Find where the given text appears and provide that cell's center as [X, Y] coordinate. 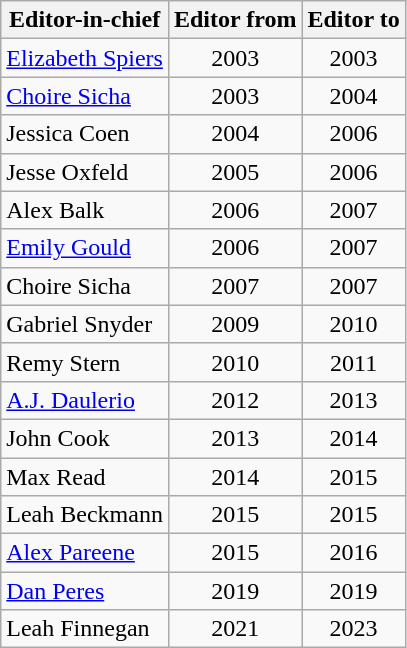
2011 [354, 362]
Leah Finnegan [85, 629]
Editor to [354, 20]
2021 [235, 629]
Emily Gould [85, 248]
Editor-in-chief [85, 20]
2009 [235, 324]
2023 [354, 629]
Max Read [85, 477]
Gabriel Snyder [85, 324]
Jesse Oxfeld [85, 172]
2016 [354, 553]
A.J. Daulerio [85, 400]
2005 [235, 172]
Dan Peres [85, 591]
2012 [235, 400]
Remy Stern [85, 362]
Leah Beckmann [85, 515]
Alex Pareene [85, 553]
Alex Balk [85, 210]
Jessica Coen [85, 134]
Elizabeth Spiers [85, 58]
Editor from [235, 20]
John Cook [85, 438]
